Output the [x, y] coordinate of the center of the cell containing the given text.  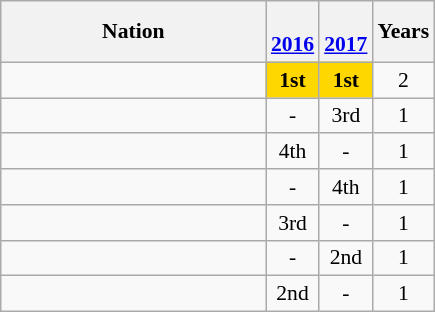
Years [403, 32]
2016 [292, 32]
Nation [134, 32]
2017 [346, 32]
2 [403, 80]
